Detect which cell encompasses the target text, then output its [X, Y] center coordinate. 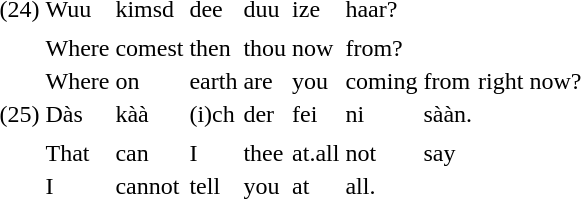
earth [214, 81]
der [265, 114]
now [316, 48]
comest [150, 48]
right [501, 81]
at.all [316, 153]
from [448, 81]
on [150, 81]
kàà [150, 114]
can [150, 153]
from? [382, 48]
fei [316, 114]
coming [382, 81]
then [214, 48]
ni [382, 114]
(i)ch [214, 114]
Dàs [78, 114]
you [316, 81]
thee [265, 153]
thou [265, 48]
I [214, 153]
are [265, 81]
say [448, 153]
not [382, 153]
sààn. [448, 114]
That [78, 153]
